Pinpoint the cell where the given text exists, returning its (x, y) midpoint coordinate. 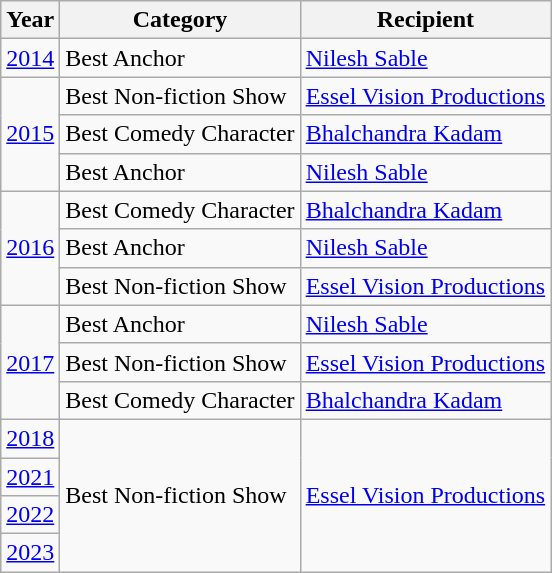
2018 (30, 438)
Category (180, 20)
2017 (30, 362)
2016 (30, 248)
Recipient (426, 20)
2023 (30, 553)
Year (30, 20)
2021 (30, 477)
2015 (30, 134)
2014 (30, 58)
2022 (30, 515)
